Provide the (X, Y) coordinate of the cell's center where the given text is located.  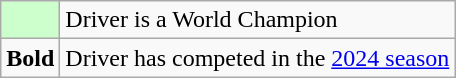
Bold (30, 58)
Driver is a World Champion (258, 20)
Driver has competed in the 2024 season (258, 58)
